Scan for the cell matching the given text and deliver its (x, y) coordinate at center. 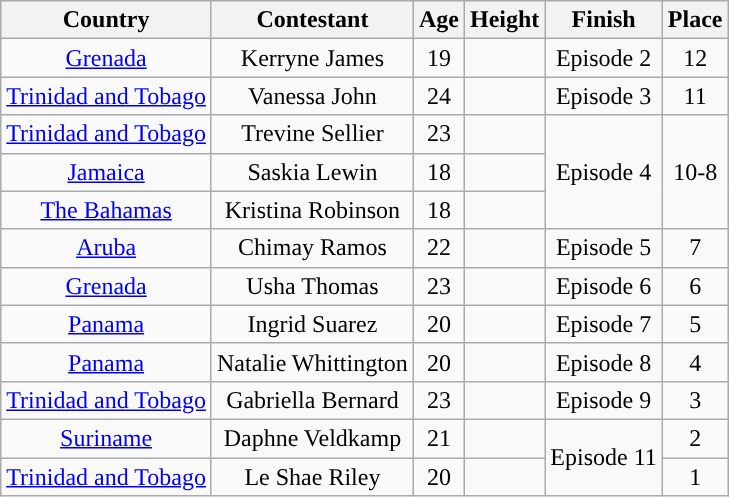
Daphne Veldkamp (312, 438)
Episode 8 (604, 362)
Episode 2 (604, 58)
1 (695, 477)
19 (438, 58)
21 (438, 438)
7 (695, 248)
24 (438, 96)
4 (695, 362)
Contestant (312, 20)
Age (438, 20)
Episode 3 (604, 96)
Episode 11 (604, 457)
5 (695, 324)
Place (695, 20)
Le Shae Riley (312, 477)
Episode 5 (604, 248)
Suriname (106, 438)
Kerryne James (312, 58)
Country (106, 20)
Chimay Ramos (312, 248)
6 (695, 286)
Trevine Sellier (312, 134)
11 (695, 96)
10-8 (695, 172)
Vanessa John (312, 96)
Saskia Lewin (312, 172)
Ingrid Suarez (312, 324)
Episode 6 (604, 286)
The Bahamas (106, 210)
Natalie Whittington (312, 362)
Kristina Robinson (312, 210)
Aruba (106, 248)
Jamaica (106, 172)
Episode 9 (604, 400)
12 (695, 58)
Height (504, 20)
Episode 7 (604, 324)
Finish (604, 20)
22 (438, 248)
3 (695, 400)
2 (695, 438)
Usha Thomas (312, 286)
Gabriella Bernard (312, 400)
Episode 4 (604, 172)
